For the text-containing cell, return its midpoint in [X, Y] coordinate format. 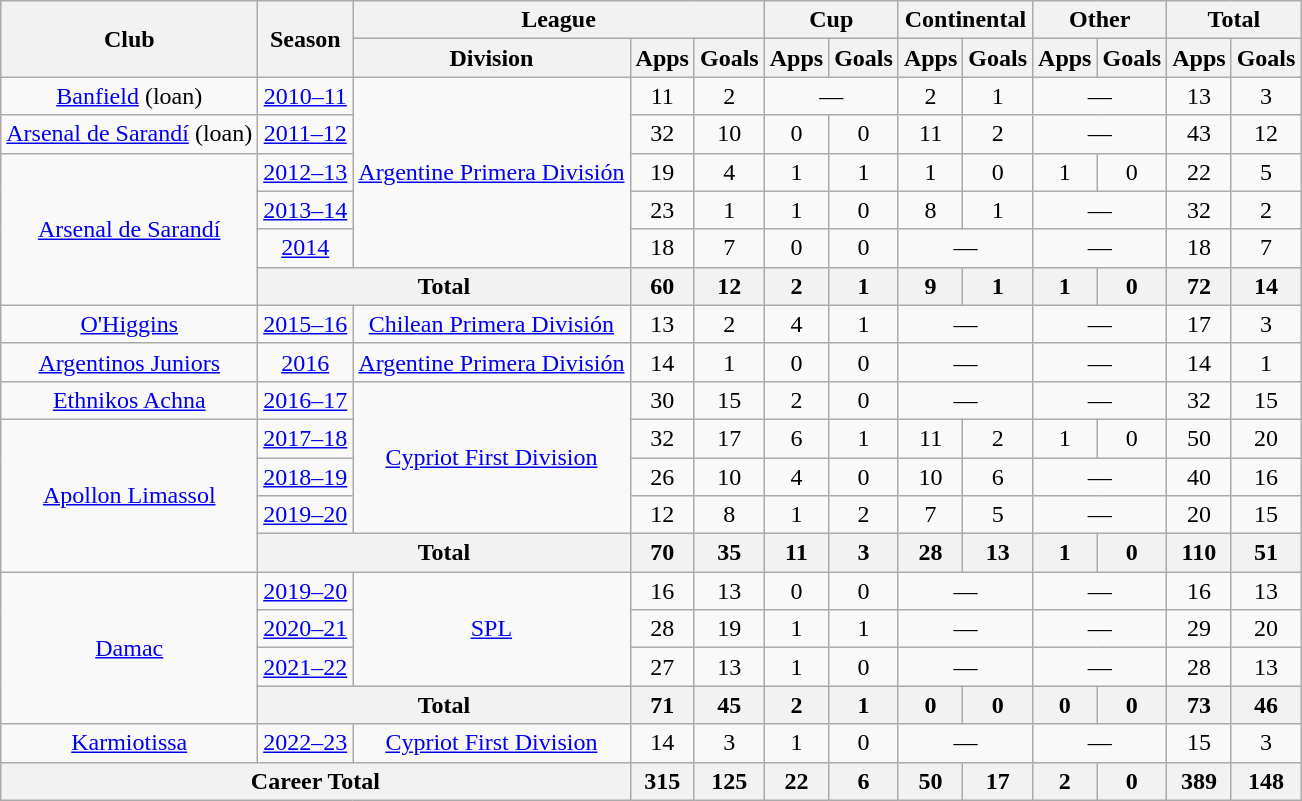
148 [1266, 781]
73 [1199, 705]
2010–11 [306, 96]
Other [1100, 20]
71 [662, 705]
2018–19 [306, 477]
Ethnikos Achna [130, 400]
30 [662, 400]
60 [662, 286]
389 [1199, 781]
46 [1266, 705]
9 [930, 286]
O'Higgins [130, 324]
Arsenal de Sarandí (loan) [130, 134]
Banfield (loan) [130, 96]
2016 [306, 362]
SPL [492, 629]
Season [306, 39]
Club [130, 39]
Chilean Primera División [492, 324]
26 [662, 477]
2011–12 [306, 134]
45 [729, 705]
43 [1199, 134]
Argentinos Juniors [130, 362]
Cup [831, 20]
2014 [306, 248]
315 [662, 781]
29 [1199, 629]
35 [729, 553]
51 [1266, 553]
2020–21 [306, 629]
League [558, 20]
27 [662, 667]
40 [1199, 477]
Damac [130, 648]
Apollon Limassol [130, 495]
70 [662, 553]
2013–14 [306, 210]
Karmiotissa [130, 743]
2012–13 [306, 172]
Division [492, 58]
2022–23 [306, 743]
125 [729, 781]
2021–22 [306, 667]
Career Total [316, 781]
2016–17 [306, 400]
2015–16 [306, 324]
Arsenal de Sarandí [130, 229]
72 [1199, 286]
Continental [965, 20]
110 [1199, 553]
2017–18 [306, 438]
23 [662, 210]
